Output the [X, Y] coordinate of the center of the cell containing the given text.  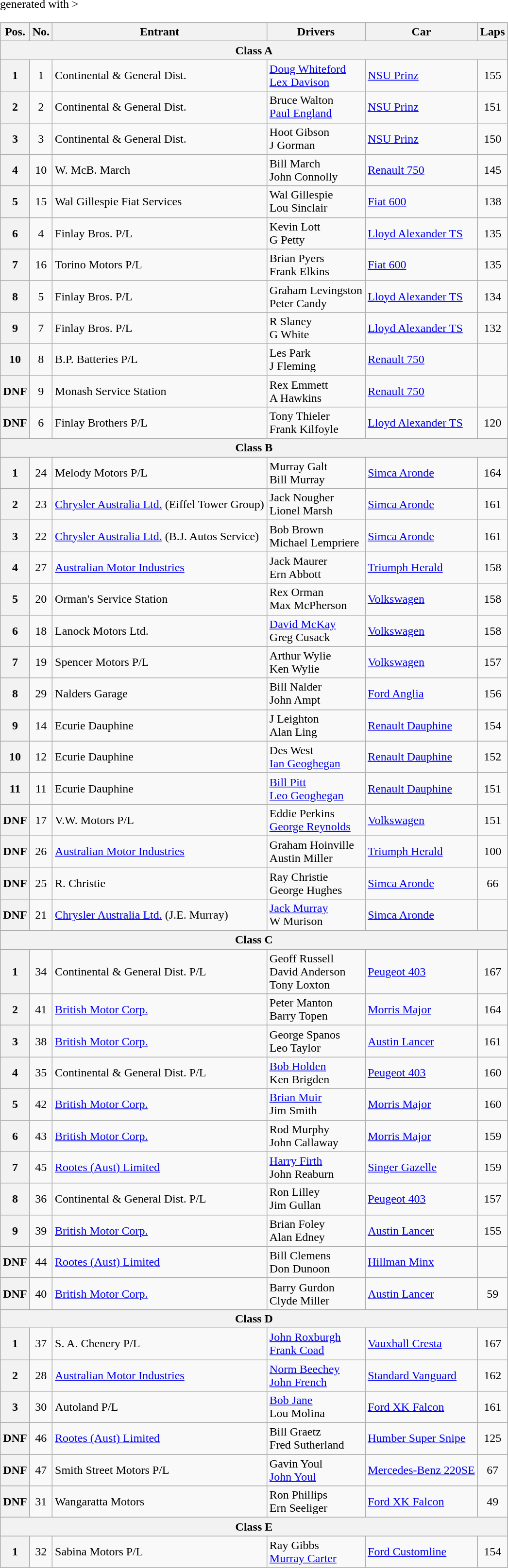
14 [41, 725]
Gavin YoulJohn Youl [316, 1470]
18 [41, 631]
B.P. Batteries P/L [160, 359]
Class B [254, 448]
Eddie PerkinsGeorge Reynolds [316, 820]
Rex OrmanMax McPherson [316, 599]
Bill MarchJohn Connolly [316, 170]
45 [41, 1168]
12 [41, 757]
20 [41, 599]
Laps [492, 32]
Rex EmmettA Hawkins [316, 391]
32 [41, 1552]
Barry GurdonClyde Miller [316, 1294]
Bill PittLeo Geoghegan [316, 788]
Jack Murray W Murison [316, 915]
37 [41, 1343]
Mercedes-Benz 220SE [422, 1470]
36 [41, 1199]
30 [41, 1407]
George SpanosLeo Taylor [316, 1041]
R. Christie [160, 883]
V.W. Motors P/L [160, 820]
Pos. [15, 32]
29 [41, 694]
Class D [254, 1319]
Finlay Brothers P/L [160, 423]
152 [492, 757]
Orman's Service Station [160, 599]
Ray ChristieGeorge Hughes [316, 883]
Geoff RussellDavid AndersonTony Loxton [316, 972]
Bob HoldenKen Brigden [316, 1073]
67 [492, 1470]
Bill GraetzFred Sutherland [316, 1438]
145 [492, 170]
100 [492, 851]
Harry FirthJohn Reaburn [316, 1168]
Spencer Motors P/L [160, 662]
Doug WhitefordLex Davison [316, 76]
Brian FoleyAlan Edney [316, 1231]
47 [41, 1470]
23 [41, 505]
24 [41, 473]
Chrysler Australia Ltd. (J.E. Murray) [160, 915]
Nalders Garage [160, 694]
34 [41, 972]
Vauxhall Cresta [422, 1343]
David McKayGreg Cusack [316, 631]
42 [41, 1105]
Graham LevingstonPeter Candy [316, 296]
Chrysler Australia Ltd. (Eiffel Tower Group) [160, 505]
Class C [254, 940]
Tony ThielerFrank Kilfoyle [316, 423]
Class A [254, 50]
Torino Motors P/L [160, 265]
Smith Street Motors P/L [160, 1470]
41 [41, 1009]
Entrant [160, 32]
Car [422, 32]
Humber Super Snipe [422, 1438]
S. A. Chenery P/L [160, 1343]
Norm BeecheyJohn French [316, 1375]
Bill ClemensDon Dunoon [316, 1262]
Sabina Motors P/L [160, 1552]
Standard Vanguard [422, 1375]
Bill NalderJohn Ampt [316, 694]
31 [41, 1502]
44 [41, 1262]
Ford Anglia [422, 694]
21 [41, 915]
35 [41, 1073]
66 [492, 883]
W. McB. March [160, 170]
38 [41, 1041]
Monash Service Station [160, 391]
Des WestIan Geoghegan [316, 757]
15 [41, 202]
Bruce WaltonPaul England [316, 107]
162 [492, 1375]
Hoot GibsonJ Gorman [316, 139]
39 [41, 1231]
Arthur WylieKen Wylie [316, 662]
John RoxburghFrank Coad [316, 1343]
Les ParkJ Fleming [316, 359]
Ron PhillipsErn Seeliger [316, 1502]
Brian PyersFrank Elkins [316, 265]
19 [41, 662]
R SlaneyG White [316, 328]
Class E [254, 1527]
43 [41, 1136]
No. [41, 32]
120 [492, 423]
Kevin LottG Petty [316, 233]
Peter MantonBarry Topen [316, 1009]
Wangaratta Motors [160, 1502]
16 [41, 265]
49 [492, 1502]
Bob JaneLou Molina [316, 1407]
Jack MaurerErn Abbott [316, 568]
25 [41, 883]
Brian MuirJim Smith [316, 1105]
Hillman Minx [422, 1262]
Wal GillespieLou Sinclair [316, 202]
Ray GibbsMurray Carter [316, 1552]
132 [492, 328]
17 [41, 820]
150 [492, 139]
Chrysler Australia Ltd. (B.J. Autos Service) [160, 536]
138 [492, 202]
Graham HoinvilleAustin Miller [316, 851]
46 [41, 1438]
Rod MurphyJohn Callaway [316, 1136]
Drivers [316, 32]
Ford Customline [422, 1552]
Melody Motors P/L [160, 473]
40 [41, 1294]
125 [492, 1438]
26 [41, 851]
134 [492, 296]
Lanock Motors Ltd. [160, 631]
22 [41, 536]
Ron LilleyJim Gullan [316, 1199]
28 [41, 1375]
Murray GaltBill Murray [316, 473]
J LeightonAlan Ling [316, 725]
27 [41, 568]
Jack NougherLionel Marsh [316, 505]
Bob BrownMichael Lempriere [316, 536]
Singer Gazelle [422, 1168]
Autoland P/L [160, 1407]
156 [492, 694]
Wal Gillespie Fiat Services [160, 202]
59 [492, 1294]
